Detect which cell encompasses the target text, then output its (x, y) center coordinate. 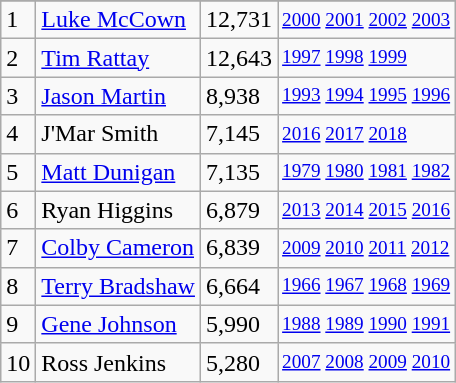
Colby Cameron (118, 248)
1 (18, 20)
1988 1989 1990 1991 (366, 324)
2000 2001 2002 2003 (366, 20)
7 (18, 248)
10 (18, 362)
2016 2017 2018 (366, 134)
4 (18, 134)
1997 1998 1999 (366, 58)
Ryan Higgins (118, 210)
1979 1980 1981 1982 (366, 172)
Jason Martin (118, 96)
Luke McCown (118, 20)
6,839 (238, 248)
8,938 (238, 96)
2 (18, 58)
5,990 (238, 324)
8 (18, 286)
6,879 (238, 210)
J'Mar Smith (118, 134)
Gene Johnson (118, 324)
Tim Rattay (118, 58)
Ross Jenkins (118, 362)
5,280 (238, 362)
Matt Dunigan (118, 172)
12,643 (238, 58)
2007 2008 2009 2010 (366, 362)
12,731 (238, 20)
2009 2010 2011 2012 (366, 248)
6,664 (238, 286)
5 (18, 172)
9 (18, 324)
Terry Bradshaw (118, 286)
6 (18, 210)
7,135 (238, 172)
2013 2014 2015 2016 (366, 210)
7,145 (238, 134)
1966 1967 1968 1969 (366, 286)
3 (18, 96)
1993 1994 1995 1996 (366, 96)
